From the cell containing the given text, extract its center point as (X, Y) coordinate. 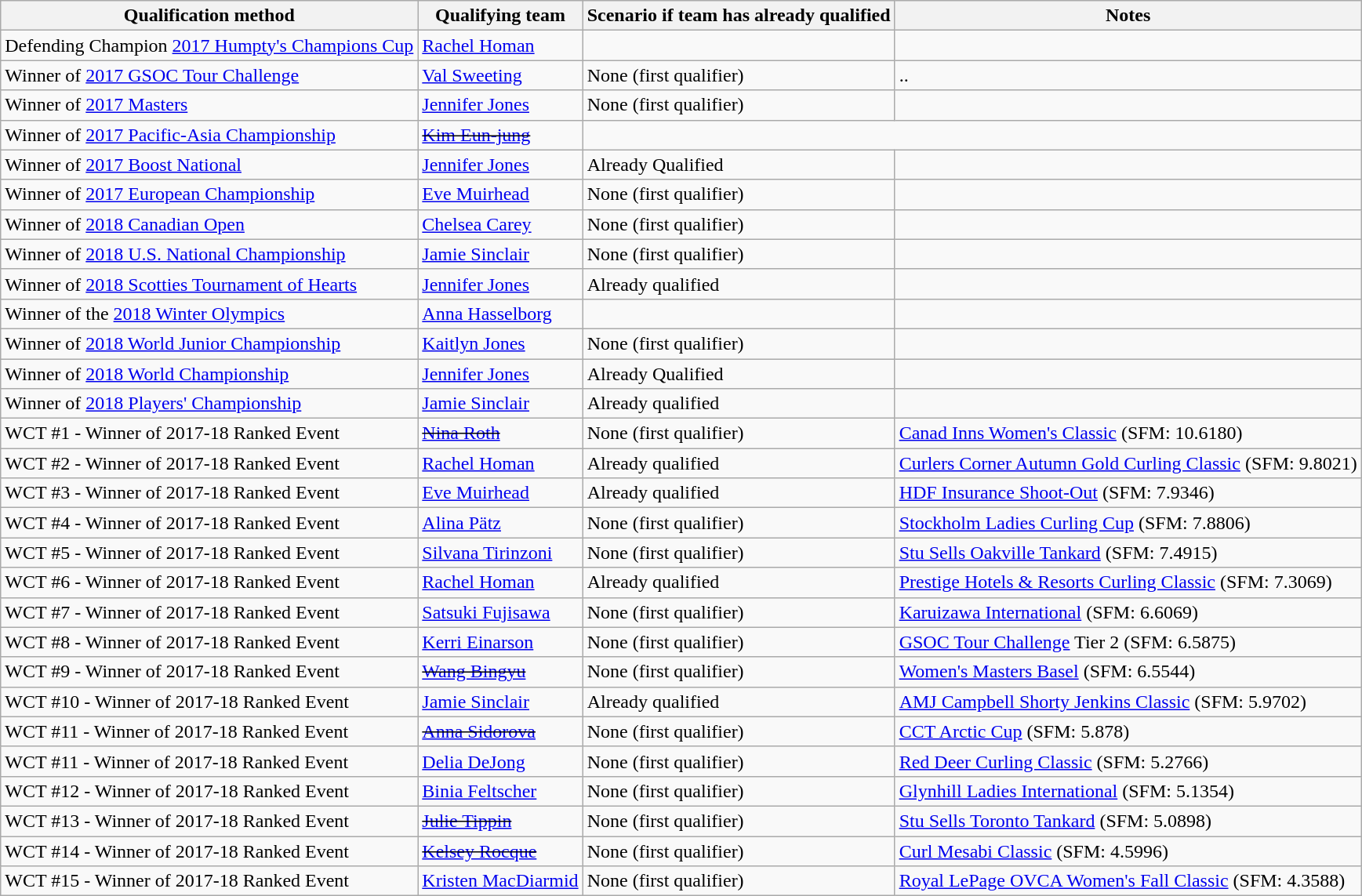
WCT #12 - Winner of 2017-18 Ranked Event (209, 791)
WCT #10 - Winner of 2017-18 Ranked Event (209, 702)
Satsuki Fujisawa (500, 612)
Stu Sells Oakville Tankard (SFM: 7.4915) (1128, 553)
Anna Hasselborg (500, 314)
Royal LePage OVCA Women's Fall Classic (SFM: 4.3588) (1128, 881)
WCT #4 - Winner of 2017-18 Ranked Event (209, 523)
Kerri Einarson (500, 642)
Alina Pätz (500, 523)
CCT Arctic Cup (SFM: 5.878) (1128, 731)
Wang Bingyu (500, 672)
Delia DeJong (500, 761)
Winner of 2017 Pacific-Asia Championship (209, 135)
WCT #7 - Winner of 2017-18 Ranked Event (209, 612)
Canad Inns Women's Classic (SFM: 10.6180) (1128, 433)
Red Deer Curling Classic (SFM: 5.2766) (1128, 761)
WCT #9 - Winner of 2017-18 Ranked Event (209, 672)
WCT #3 - Winner of 2017-18 Ranked Event (209, 493)
Kelsey Rocque (500, 851)
Winner of 2017 GSOC Tour Challenge (209, 75)
WCT #6 - Winner of 2017-18 Ranked Event (209, 582)
Winner of 2017 Boost National (209, 165)
AMJ Campbell Shorty Jenkins Classic (SFM: 5.9702) (1128, 702)
Glynhill Ladies International (SFM: 5.1354) (1128, 791)
Chelsea Carey (500, 224)
Qualifying team (500, 16)
GSOC Tour Challenge Tier 2 (SFM: 6.5875) (1128, 642)
Qualification method (209, 16)
WCT #8 - Winner of 2017-18 Ranked Event (209, 642)
Curlers Corner Autumn Gold Curling Classic (SFM: 9.8021) (1128, 463)
Scenario if team has already qualified (739, 16)
Anna Sidorova (500, 731)
Women's Masters Basel (SFM: 6.5544) (1128, 672)
HDF Insurance Shoot-Out (SFM: 7.9346) (1128, 493)
Karuizawa International (SFM: 6.6069) (1128, 612)
Curl Mesabi Classic (SFM: 4.5996) (1128, 851)
Nina Roth (500, 433)
Kaitlyn Jones (500, 343)
Winner of the 2018 Winter Olympics (209, 314)
Winner of 2018 Scotties Tournament of Hearts (209, 284)
WCT #15 - Winner of 2017-18 Ranked Event (209, 881)
Silvana Tirinzoni (500, 553)
.. (1128, 75)
Prestige Hotels & Resorts Curling Classic (SFM: 7.3069) (1128, 582)
Kim Eun-jung (500, 135)
Winner of 2018 World Junior Championship (209, 343)
WCT #2 - Winner of 2017-18 Ranked Event (209, 463)
Val Sweeting (500, 75)
WCT #1 - Winner of 2017-18 Ranked Event (209, 433)
Winner of 2017 European Championship (209, 194)
Notes (1128, 16)
WCT #13 - Winner of 2017-18 Ranked Event (209, 821)
WCT #5 - Winner of 2017-18 Ranked Event (209, 553)
Winner of 2018 U.S. National Championship (209, 254)
Winner of 2018 Canadian Open (209, 224)
Stu Sells Toronto Tankard (SFM: 5.0898) (1128, 821)
Defending Champion 2017 Humpty's Champions Cup (209, 45)
WCT #14 - Winner of 2017-18 Ranked Event (209, 851)
Stockholm Ladies Curling Cup (SFM: 7.8806) (1128, 523)
Julie Tippin (500, 821)
Kristen MacDiarmid (500, 881)
Winner of 2017 Masters (209, 105)
Binia Feltscher (500, 791)
Winner of 2018 World Championship (209, 374)
Winner of 2018 Players' Championship (209, 404)
